Return the [x, y] coordinate for the center point of the cell that contains the specified text.  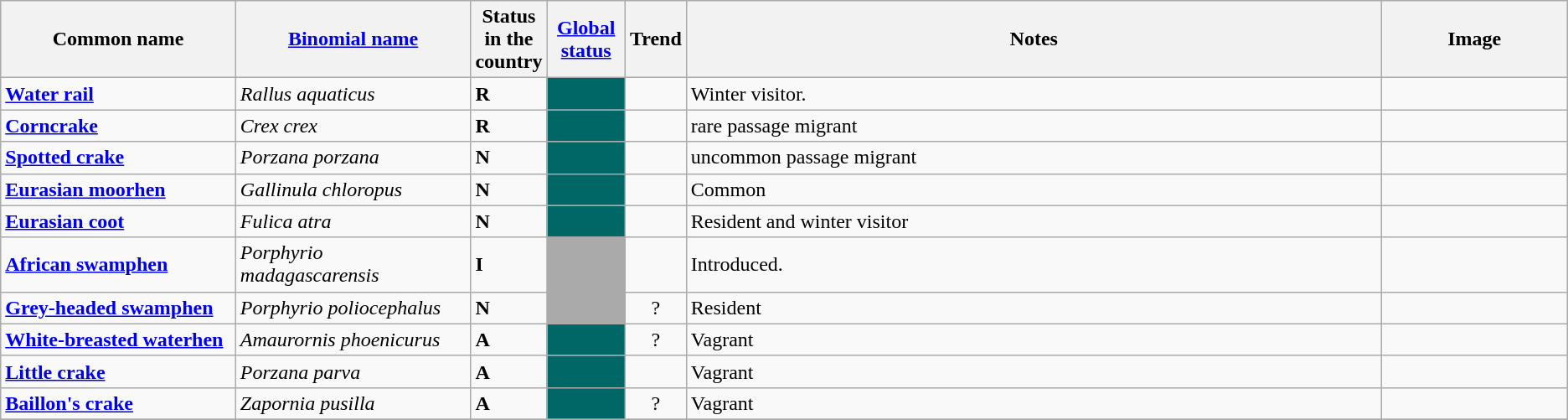
Introduced. [1034, 265]
Corncrake [119, 126]
Eurasian coot [119, 221]
Resident and winter visitor [1034, 221]
Porzana porzana [353, 158]
African swamphen [119, 265]
I [509, 265]
Gallinula chloropus [353, 189]
Water rail [119, 94]
Resident [1034, 308]
Spotted crake [119, 158]
Common name [119, 39]
Porzana parva [353, 371]
Trend [655, 39]
Eurasian moorhen [119, 189]
Common [1034, 189]
Little crake [119, 371]
rare passage migrant [1034, 126]
Status in the country [509, 39]
Crex crex [353, 126]
Global status [586, 39]
Notes [1034, 39]
Binomial name [353, 39]
uncommon passage migrant [1034, 158]
Fulica atra [353, 221]
Image [1474, 39]
Rallus aquaticus [353, 94]
Baillon's crake [119, 403]
Porphyrio poliocephalus [353, 308]
Porphyrio madagascarensis [353, 265]
Zapornia pusilla [353, 403]
White-breasted waterhen [119, 340]
Winter visitor. [1034, 94]
Grey-headed swamphen [119, 308]
Amaurornis phoenicurus [353, 340]
